Identify which cell holds the provided text, then report its (X, Y) central coordinate. 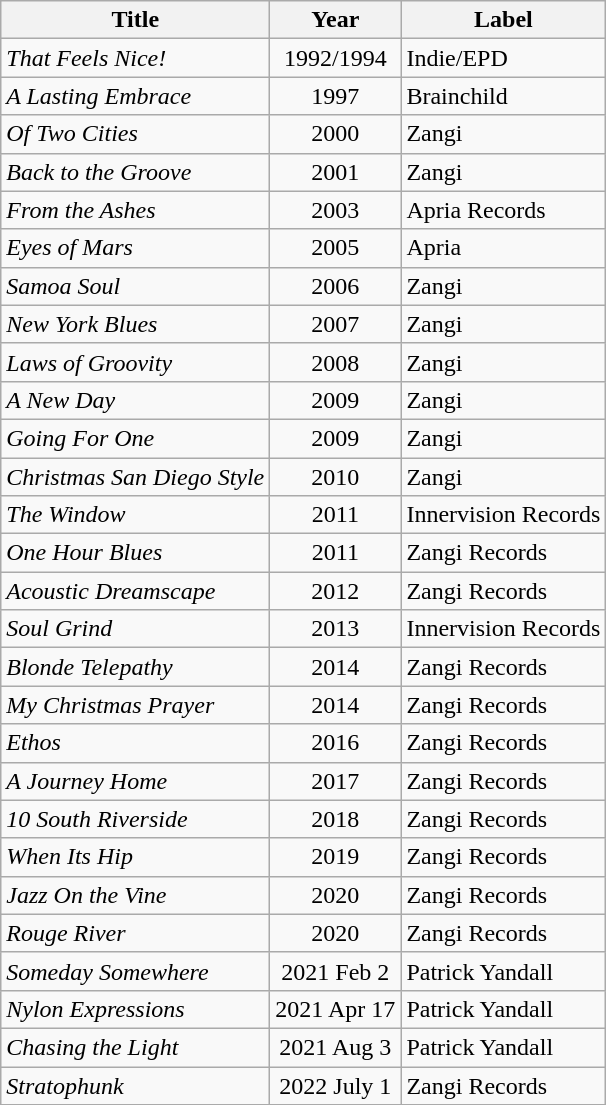
Indie/EPD (504, 58)
2000 (336, 134)
New York Blues (136, 324)
Someday Somewhere (136, 971)
Title (136, 20)
Blonde Telepathy (136, 667)
2007 (336, 324)
Stratophunk (136, 1085)
2022 July 1 (336, 1085)
Back to the Groove (136, 172)
Rouge River (136, 933)
Label (504, 20)
Apria Records (504, 210)
The Window (136, 515)
2021 Feb 2 (336, 971)
2006 (336, 286)
Apria (504, 248)
My Christmas Prayer (136, 705)
Laws of Groovity (136, 362)
Going For One (136, 438)
Ethos (136, 743)
Of Two Cities (136, 134)
When Its Hip (136, 857)
One Hour Blues (136, 553)
2019 (336, 857)
2021 Apr 17 (336, 1009)
10 South Riverside (136, 819)
2012 (336, 591)
Acoustic Dreamscape (136, 591)
Christmas San Diego Style (136, 477)
2003 (336, 210)
A New Day (136, 400)
2017 (336, 781)
2010 (336, 477)
1997 (336, 96)
A Journey Home (136, 781)
2013 (336, 629)
2021 Aug 3 (336, 1047)
Jazz On the Vine (136, 895)
That Feels Nice! (136, 58)
2005 (336, 248)
Chasing the Light (136, 1047)
Brainchild (504, 96)
Soul Grind (136, 629)
Samoa Soul (136, 286)
Nylon Expressions (136, 1009)
2001 (336, 172)
1992/1994 (336, 58)
From the Ashes (136, 210)
2018 (336, 819)
Year (336, 20)
2008 (336, 362)
2016 (336, 743)
A Lasting Embrace (136, 96)
Eyes of Mars (136, 248)
